Detect which cell encompasses the target text, then output its (x, y) center coordinate. 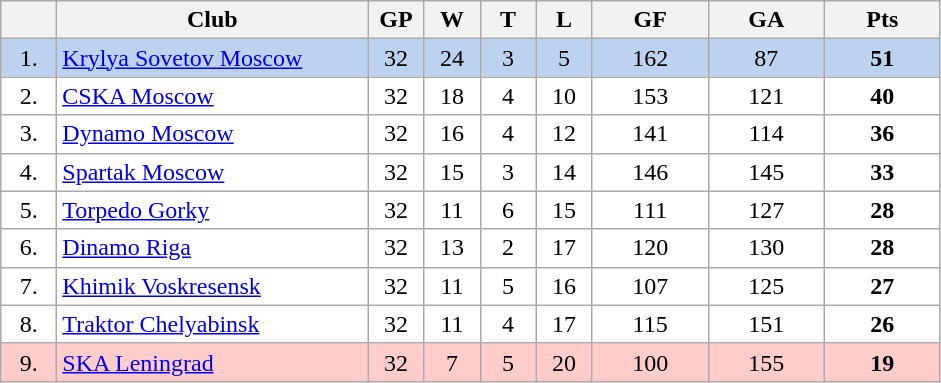
162 (650, 58)
151 (766, 324)
1. (29, 58)
Torpedo Gorky (212, 210)
CSKA Moscow (212, 96)
20 (564, 362)
141 (650, 134)
12 (564, 134)
51 (882, 58)
36 (882, 134)
8. (29, 324)
6. (29, 248)
7. (29, 286)
2 (508, 248)
Dinamo Riga (212, 248)
40 (882, 96)
10 (564, 96)
L (564, 20)
27 (882, 286)
Khimik Voskresensk (212, 286)
3. (29, 134)
87 (766, 58)
33 (882, 172)
GA (766, 20)
26 (882, 324)
9. (29, 362)
T (508, 20)
7 (452, 362)
Krylya Sovetov Moscow (212, 58)
19 (882, 362)
121 (766, 96)
Spartak Moscow (212, 172)
4. (29, 172)
W (452, 20)
Traktor Chelyabinsk (212, 324)
120 (650, 248)
Pts (882, 20)
145 (766, 172)
146 (650, 172)
13 (452, 248)
SKA Leningrad (212, 362)
2. (29, 96)
114 (766, 134)
111 (650, 210)
153 (650, 96)
6 (508, 210)
5. (29, 210)
Club (212, 20)
GP (396, 20)
125 (766, 286)
115 (650, 324)
GF (650, 20)
100 (650, 362)
18 (452, 96)
Dynamo Moscow (212, 134)
130 (766, 248)
107 (650, 286)
155 (766, 362)
24 (452, 58)
127 (766, 210)
14 (564, 172)
